Locate the cell with the specified text and output its [x, y] center coordinate. 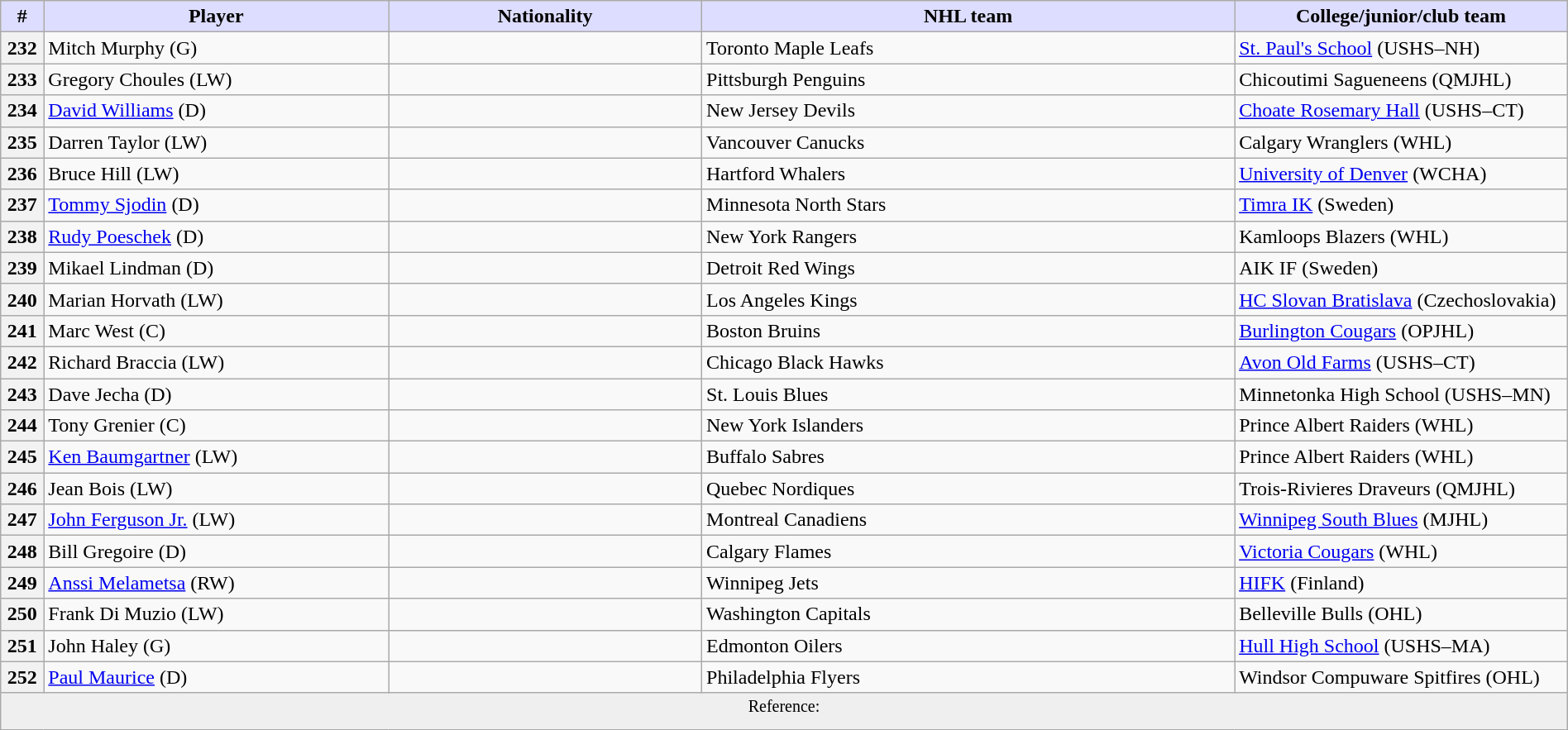
New York Rangers [968, 236]
Rudy Poeschek (D) [217, 236]
Timra IK (Sweden) [1401, 205]
237 [22, 205]
Tommy Sjodin (D) [217, 205]
Avon Old Farms (USHS–CT) [1401, 362]
Victoria Cougars (WHL) [1401, 551]
Player [217, 17]
242 [22, 362]
Quebec Nordiques [968, 489]
Toronto Maple Leafs [968, 48]
Windsor Compuware Spitfires (OHL) [1401, 677]
Belleville Bulls (OHL) [1401, 614]
252 [22, 677]
University of Denver (WCHA) [1401, 174]
245 [22, 457]
Hartford Whalers [968, 174]
Boston Bruins [968, 331]
Gregory Choules (LW) [217, 79]
Chicago Black Hawks [968, 362]
Bruce Hill (LW) [217, 174]
235 [22, 142]
241 [22, 331]
232 [22, 48]
College/junior/club team [1401, 17]
Minnetonka High School (USHS–MN) [1401, 394]
St. Louis Blues [968, 394]
Trois-Rivieres Draveurs (QMJHL) [1401, 489]
Bill Gregoire (D) [217, 551]
HC Slovan Bratislava (Czechoslovakia) [1401, 299]
NHL team [968, 17]
251 [22, 646]
248 [22, 551]
John Haley (G) [217, 646]
New Jersey Devils [968, 111]
Kamloops Blazers (WHL) [1401, 236]
239 [22, 268]
Marc West (C) [217, 331]
David Williams (D) [217, 111]
Minnesota North Stars [968, 205]
Los Angeles Kings [968, 299]
240 [22, 299]
Darren Taylor (LW) [217, 142]
Washington Capitals [968, 614]
Hull High School (USHS–MA) [1401, 646]
238 [22, 236]
New York Islanders [968, 426]
Anssi Melametsa (RW) [217, 583]
Frank Di Muzio (LW) [217, 614]
Calgary Wranglers (WHL) [1401, 142]
Mikael Lindman (D) [217, 268]
249 [22, 583]
Buffalo Sabres [968, 457]
244 [22, 426]
233 [22, 79]
Vancouver Canucks [968, 142]
Marian Horvath (LW) [217, 299]
246 [22, 489]
Dave Jecha (D) [217, 394]
Mitch Murphy (G) [217, 48]
Pittsburgh Penguins [968, 79]
St. Paul's School (USHS–NH) [1401, 48]
John Ferguson Jr. (LW) [217, 520]
Jean Bois (LW) [217, 489]
243 [22, 394]
Paul Maurice (D) [217, 677]
Winnipeg Jets [968, 583]
Nationality [546, 17]
Calgary Flames [968, 551]
Montreal Canadiens [968, 520]
Detroit Red Wings [968, 268]
# [22, 17]
Ken Baumgartner (LW) [217, 457]
Burlington Cougars (OPJHL) [1401, 331]
Reference: [784, 711]
Winnipeg South Blues (MJHL) [1401, 520]
AIK IF (Sweden) [1401, 268]
Edmonton Oilers [968, 646]
Richard Braccia (LW) [217, 362]
Philadelphia Flyers [968, 677]
Chicoutimi Sagueneens (QMJHL) [1401, 79]
HIFK (Finland) [1401, 583]
Choate Rosemary Hall (USHS–CT) [1401, 111]
Tony Grenier (C) [217, 426]
236 [22, 174]
234 [22, 111]
250 [22, 614]
247 [22, 520]
